For the text-containing cell, return its midpoint in [x, y] coordinate format. 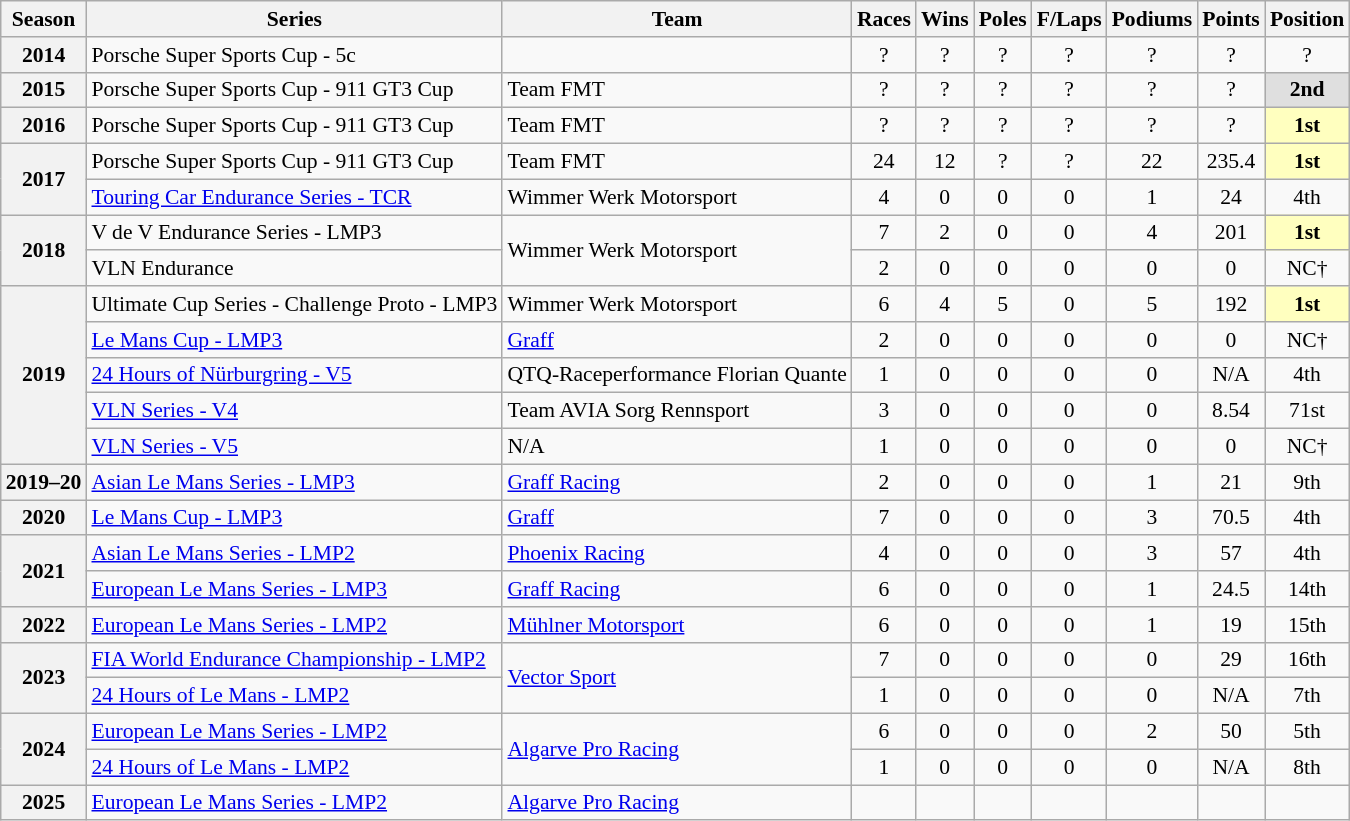
Asian Le Mans Series - LMP2 [294, 554]
VLN Series - V5 [294, 447]
2016 [44, 126]
Poles [1003, 19]
16th [1307, 660]
29 [1231, 660]
2019 [44, 375]
2014 [44, 55]
14th [1307, 589]
192 [1231, 304]
24 Hours of Nürburgring - V5 [294, 375]
Team AVIA Sorg Rennsport [676, 411]
9th [1307, 482]
VLN Series - V4 [294, 411]
22 [1152, 162]
2nd [1307, 90]
Vector Sport [676, 678]
24.5 [1231, 589]
FIA World Endurance Championship - LMP2 [294, 660]
F/Laps [1070, 19]
15th [1307, 625]
2017 [44, 180]
Mühlner Motorsport [676, 625]
2023 [44, 678]
8.54 [1231, 411]
2018 [44, 250]
Races [884, 19]
European Le Mans Series - LMP3 [294, 589]
Ultimate Cup Series - Challenge Proto - LMP3 [294, 304]
VLN Endurance [294, 269]
Points [1231, 19]
8th [1307, 767]
71st [1307, 411]
Podiums [1152, 19]
2019–20 [44, 482]
5th [1307, 732]
Touring Car Endurance Series - TCR [294, 197]
12 [945, 162]
2025 [44, 803]
Series [294, 19]
Porsche Super Sports Cup - 5c [294, 55]
21 [1231, 482]
Season [44, 19]
Phoenix Racing [676, 554]
2021 [44, 572]
7th [1307, 696]
QTQ-Raceperformance Florian Quante [676, 375]
57 [1231, 554]
Position [1307, 19]
2020 [44, 518]
2022 [44, 625]
2024 [44, 750]
19 [1231, 625]
Team [676, 19]
235.4 [1231, 162]
Wins [945, 19]
V de V Endurance Series - LMP3 [294, 233]
2015 [44, 90]
50 [1231, 732]
Asian Le Mans Series - LMP3 [294, 482]
201 [1231, 233]
70.5 [1231, 518]
